Capture the cell that displays the provided text and extract its (x, y) central coordinate. 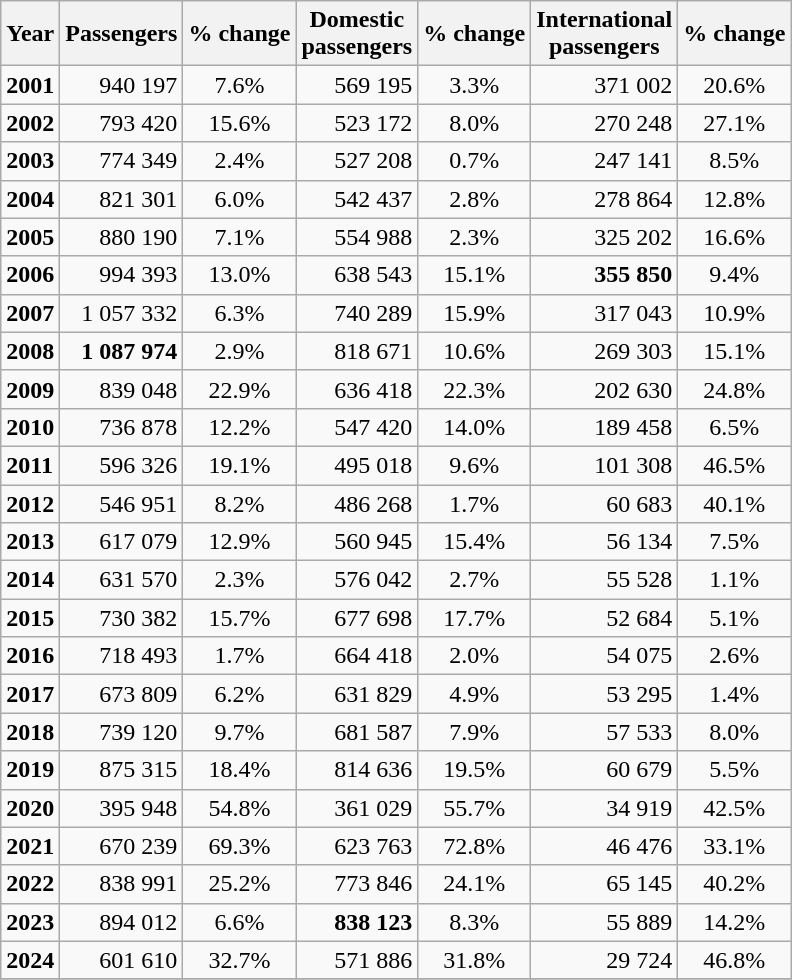
40.1% (734, 503)
54.8% (240, 808)
33.1% (734, 846)
1 087 974 (122, 351)
8.2% (240, 503)
14.0% (474, 427)
52 684 (604, 618)
55.7% (474, 808)
32.7% (240, 960)
24.8% (734, 389)
27.1% (734, 123)
8.5% (734, 161)
60 679 (604, 770)
46 476 (604, 846)
4.9% (474, 694)
2004 (30, 199)
2017 (30, 694)
631 570 (122, 580)
17.7% (474, 618)
673 809 (122, 694)
69.3% (240, 846)
25.2% (240, 884)
636 418 (357, 389)
29 724 (604, 960)
57 533 (604, 732)
3.3% (474, 85)
65 145 (604, 884)
818 671 (357, 351)
821 301 (122, 199)
2.9% (240, 351)
2010 (30, 427)
6.2% (240, 694)
2014 (30, 580)
19.5% (474, 770)
9.4% (734, 275)
14.2% (734, 922)
Passengers (122, 34)
2021 (30, 846)
2011 (30, 465)
2018 (30, 732)
894 012 (122, 922)
53 295 (604, 694)
571 886 (357, 960)
681 587 (357, 732)
670 239 (122, 846)
1.4% (734, 694)
5.5% (734, 770)
278 864 (604, 199)
8.3% (474, 922)
880 190 (122, 237)
740 289 (357, 313)
1.1% (734, 580)
Year (30, 34)
569 195 (357, 85)
560 945 (357, 542)
2015 (30, 618)
202 630 (604, 389)
940 197 (122, 85)
7.9% (474, 732)
24.1% (474, 884)
0.7% (474, 161)
72.8% (474, 846)
12.9% (240, 542)
2006 (30, 275)
739 120 (122, 732)
56 134 (604, 542)
2003 (30, 161)
355 850 (604, 275)
60 683 (604, 503)
601 610 (122, 960)
638 543 (357, 275)
325 202 (604, 237)
2.8% (474, 199)
40.2% (734, 884)
527 208 (357, 161)
34 919 (604, 808)
2019 (30, 770)
730 382 (122, 618)
2013 (30, 542)
2012 (30, 503)
15.4% (474, 542)
677 698 (357, 618)
9.6% (474, 465)
101 308 (604, 465)
596 326 (122, 465)
12.8% (734, 199)
317 043 (604, 313)
2016 (30, 656)
814 636 (357, 770)
15.9% (474, 313)
486 268 (357, 503)
2009 (30, 389)
495 018 (357, 465)
7.1% (240, 237)
54 075 (604, 656)
994 393 (122, 275)
6.6% (240, 922)
31.8% (474, 960)
13.0% (240, 275)
2007 (30, 313)
6.0% (240, 199)
547 420 (357, 427)
2024 (30, 960)
Domestic passengers (357, 34)
6.5% (734, 427)
1 057 332 (122, 313)
10.6% (474, 351)
2.7% (474, 580)
395 948 (122, 808)
2.0% (474, 656)
718 493 (122, 656)
838 991 (122, 884)
15.6% (240, 123)
9.7% (240, 732)
2020 (30, 808)
55 528 (604, 580)
623 763 (357, 846)
22.9% (240, 389)
2023 (30, 922)
International passengers (604, 34)
736 878 (122, 427)
46.8% (734, 960)
546 951 (122, 503)
19.1% (240, 465)
270 248 (604, 123)
2002 (30, 123)
2008 (30, 351)
838 123 (357, 922)
554 988 (357, 237)
774 349 (122, 161)
18.4% (240, 770)
576 042 (357, 580)
839 048 (122, 389)
2.4% (240, 161)
20.6% (734, 85)
5.1% (734, 618)
46.5% (734, 465)
7.6% (240, 85)
16.6% (734, 237)
10.9% (734, 313)
361 029 (357, 808)
542 437 (357, 199)
2001 (30, 85)
7.5% (734, 542)
631 829 (357, 694)
15.7% (240, 618)
617 079 (122, 542)
22.3% (474, 389)
6.3% (240, 313)
793 420 (122, 123)
664 418 (357, 656)
247 141 (604, 161)
523 172 (357, 123)
2.6% (734, 656)
42.5% (734, 808)
875 315 (122, 770)
12.2% (240, 427)
371 002 (604, 85)
2005 (30, 237)
773 846 (357, 884)
189 458 (604, 427)
55 889 (604, 922)
2022 (30, 884)
269 303 (604, 351)
